Pinpoint the cell where the given text exists, returning its (x, y) midpoint coordinate. 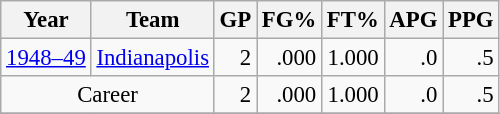
1948–49 (46, 58)
GP (235, 20)
Indianapolis (152, 58)
APG (414, 20)
FT% (354, 20)
Year (46, 20)
Career (108, 95)
Team (152, 20)
PPG (471, 20)
FG% (290, 20)
